Identify which cell holds the provided text, then report its (X, Y) central coordinate. 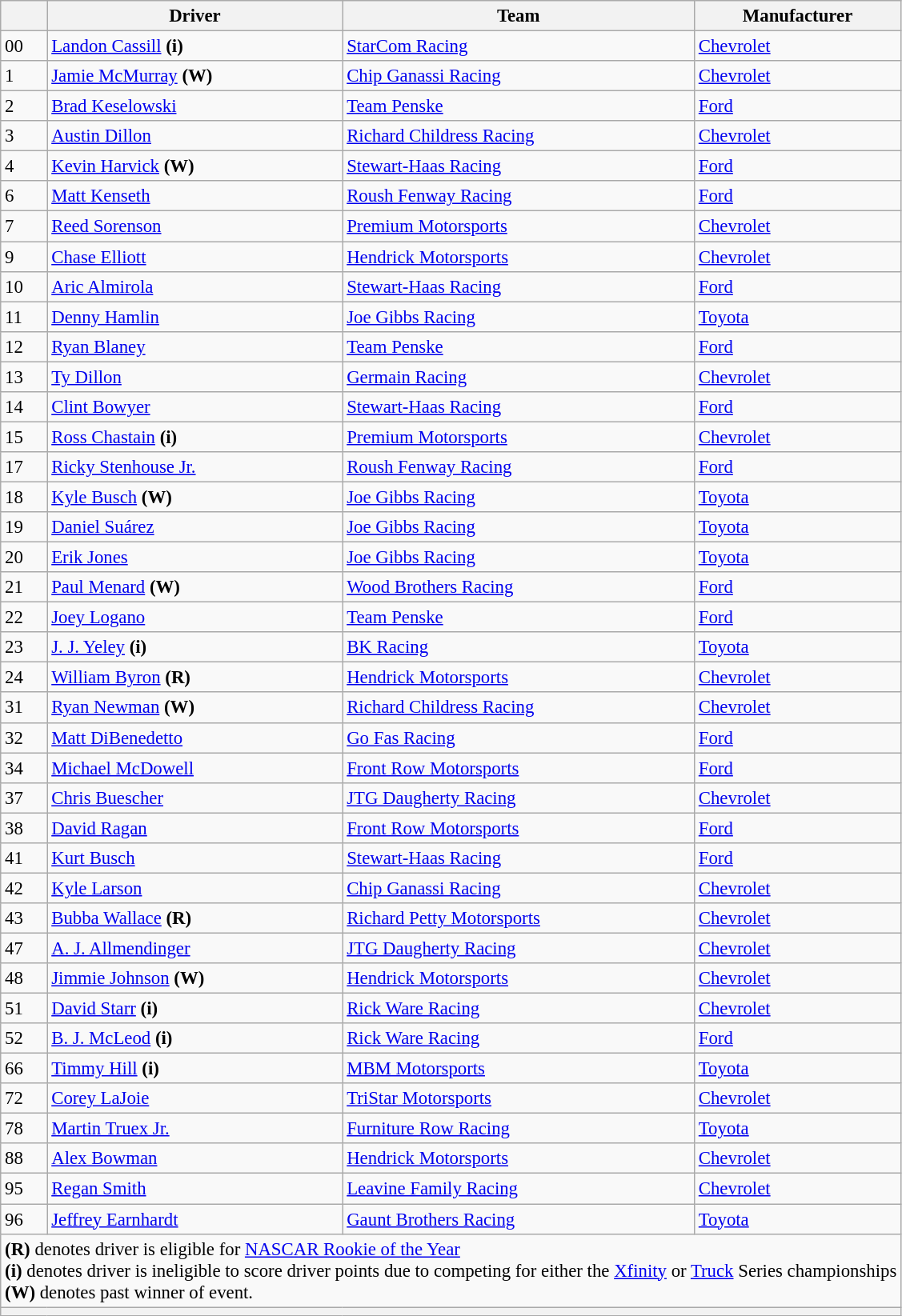
1 (24, 76)
2 (24, 106)
96 (24, 1219)
BK Racing (519, 647)
32 (24, 738)
David Ragan (195, 828)
Chris Buescher (195, 798)
7 (24, 226)
11 (24, 317)
Wood Brothers Racing (519, 587)
Jimmie Johnson (W) (195, 978)
Regan Smith (195, 1189)
Daniel Suárez (195, 527)
Jamie McMurray (W) (195, 76)
18 (24, 497)
Clint Bowyer (195, 407)
72 (24, 1098)
Ryan Blaney (195, 346)
Austin Dillon (195, 136)
J. J. Yeley (i) (195, 647)
Denny Hamlin (195, 317)
Corey LaJoie (195, 1098)
Leavine Family Racing (519, 1189)
95 (24, 1189)
14 (24, 407)
Kyle Larson (195, 888)
12 (24, 346)
21 (24, 587)
Martin Truex Jr. (195, 1129)
Gaunt Brothers Racing (519, 1219)
StarCom Racing (519, 46)
22 (24, 618)
William Byron (R) (195, 678)
Joey Logano (195, 618)
20 (24, 558)
Kevin Harvick (W) (195, 166)
24 (24, 678)
Alex Bowman (195, 1159)
Timmy Hill (i) (195, 1069)
Ty Dillon (195, 377)
66 (24, 1069)
Richard Petty Motorsports (519, 918)
Michael McDowell (195, 768)
37 (24, 798)
6 (24, 196)
Reed Sorenson (195, 226)
Ryan Newman (W) (195, 708)
Matt DiBenedetto (195, 738)
38 (24, 828)
47 (24, 948)
00 (24, 46)
Aric Almirola (195, 286)
TriStar Motorsports (519, 1098)
78 (24, 1129)
David Starr (i) (195, 1009)
Driver (195, 16)
Manufacturer (797, 16)
15 (24, 437)
19 (24, 527)
MBM Motorsports (519, 1069)
Bubba Wallace (R) (195, 918)
51 (24, 1009)
48 (24, 978)
Brad Keselowski (195, 106)
13 (24, 377)
88 (24, 1159)
Go Fas Racing (519, 738)
3 (24, 136)
10 (24, 286)
Team (519, 16)
Jeffrey Earnhardt (195, 1219)
43 (24, 918)
41 (24, 858)
Landon Cassill (i) (195, 46)
42 (24, 888)
Kurt Busch (195, 858)
34 (24, 768)
A. J. Allmendinger (195, 948)
52 (24, 1038)
Kyle Busch (W) (195, 497)
Paul Menard (W) (195, 587)
Ricky Stenhouse Jr. (195, 467)
Ross Chastain (i) (195, 437)
4 (24, 166)
Erik Jones (195, 558)
31 (24, 708)
Matt Kenseth (195, 196)
17 (24, 467)
9 (24, 257)
Germain Racing (519, 377)
B. J. McLeod (i) (195, 1038)
23 (24, 647)
Furniture Row Racing (519, 1129)
Chase Elliott (195, 257)
